For the text-containing cell, return its midpoint in [x, y] coordinate format. 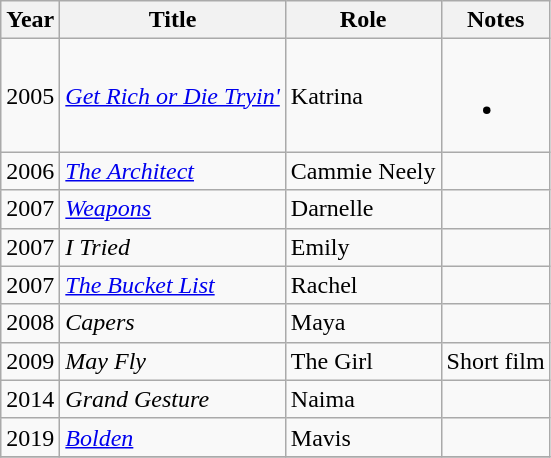
2014 [30, 399]
Role [363, 20]
The Architect [173, 171]
Rachel [363, 285]
Maya [363, 323]
2005 [30, 96]
Weapons [173, 209]
2019 [30, 437]
Short film [496, 361]
Title [173, 20]
2008 [30, 323]
2009 [30, 361]
Year [30, 20]
Emily [363, 247]
Cammie Neely [363, 171]
Mavis [363, 437]
Naima [363, 399]
Get Rich or Die Tryin' [173, 96]
Capers [173, 323]
Notes [496, 20]
Darnelle [363, 209]
May Fly [173, 361]
Katrina [363, 96]
I Tried [173, 247]
2006 [30, 171]
The Girl [363, 361]
Bolden [173, 437]
Grand Gesture [173, 399]
The Bucket List [173, 285]
